Identify which cell holds the provided text, then report its (X, Y) central coordinate. 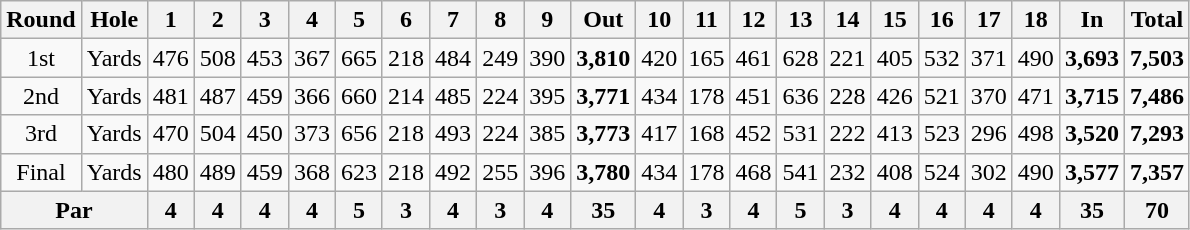
470 (170, 134)
3,715 (1092, 96)
14 (848, 20)
1 (170, 20)
168 (706, 134)
541 (800, 172)
10 (660, 20)
1st (41, 58)
408 (894, 172)
12 (754, 20)
371 (988, 58)
480 (170, 172)
498 (1036, 134)
623 (358, 172)
16 (942, 20)
232 (848, 172)
523 (942, 134)
8 (500, 20)
487 (218, 96)
656 (358, 134)
489 (218, 172)
3,771 (604, 96)
396 (548, 172)
368 (312, 172)
476 (170, 58)
302 (988, 172)
214 (406, 96)
296 (988, 134)
531 (800, 134)
426 (894, 96)
366 (312, 96)
471 (1036, 96)
7,486 (1156, 96)
504 (218, 134)
665 (358, 58)
222 (848, 134)
484 (454, 58)
367 (312, 58)
165 (706, 58)
221 (848, 58)
2nd (41, 96)
17 (988, 20)
417 (660, 134)
3,693 (1092, 58)
255 (500, 172)
636 (800, 96)
385 (548, 134)
7 (454, 20)
15 (894, 20)
7,357 (1156, 172)
In (1092, 20)
6 (406, 20)
249 (500, 58)
Final (41, 172)
373 (312, 134)
451 (754, 96)
405 (894, 58)
3,780 (604, 172)
413 (894, 134)
2 (218, 20)
481 (170, 96)
13 (800, 20)
660 (358, 96)
453 (264, 58)
7,503 (1156, 58)
7,293 (1156, 134)
628 (800, 58)
390 (548, 58)
3rd (41, 134)
468 (754, 172)
450 (264, 134)
Out (604, 20)
485 (454, 96)
395 (548, 96)
11 (706, 20)
Round (41, 20)
3,773 (604, 134)
493 (454, 134)
18 (1036, 20)
228 (848, 96)
521 (942, 96)
9 (548, 20)
452 (754, 134)
Total (1156, 20)
524 (942, 172)
420 (660, 58)
3,520 (1092, 134)
532 (942, 58)
508 (218, 58)
Hole (114, 20)
370 (988, 96)
3,577 (1092, 172)
461 (754, 58)
492 (454, 172)
Par (74, 210)
3,810 (604, 58)
70 (1156, 210)
